Capture the cell that displays the provided text and extract its (x, y) central coordinate. 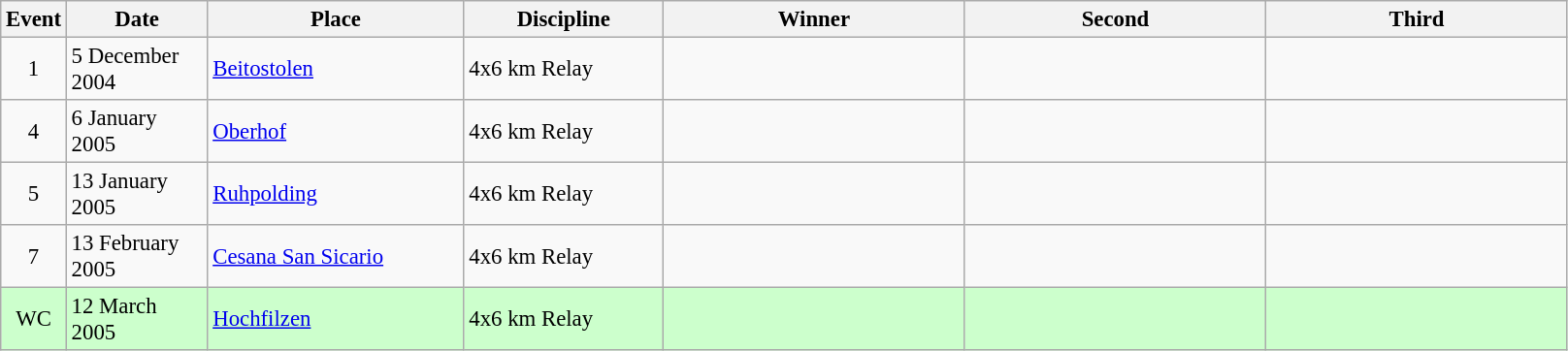
Date (137, 19)
Cesana San Sicario (336, 256)
Event (34, 19)
Winner (815, 19)
13 February 2005 (137, 256)
Discipline (564, 19)
5 (34, 194)
1 (34, 70)
7 (34, 256)
Ruhpolding (336, 194)
Beitostolen (336, 70)
5 December 2004 (137, 70)
6 January 2005 (137, 132)
Second (1116, 19)
Oberhof (336, 132)
WC (34, 320)
13 January 2005 (137, 194)
Place (336, 19)
12 March 2005 (137, 320)
4 (34, 132)
Hochfilzen (336, 320)
Third (1417, 19)
